Locate the cell with the specified text and output its (x, y) center coordinate. 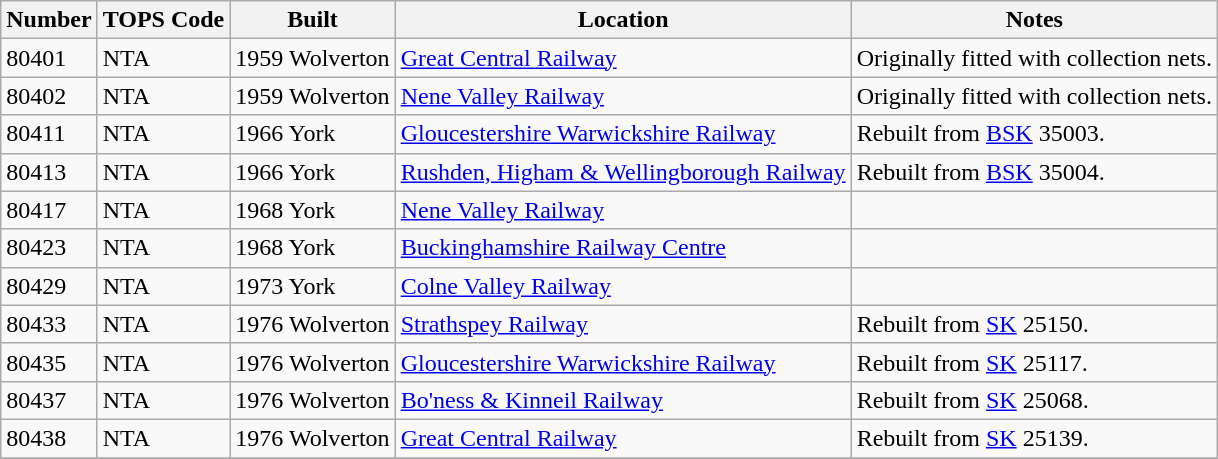
80429 (49, 286)
80417 (49, 210)
Rebuilt from BSK 35004. (1034, 172)
Colne Valley Railway (623, 286)
80433 (49, 324)
Built (312, 20)
Rushden, Higham & Wellingborough Railway (623, 172)
Rebuilt from SK 25139. (1034, 438)
Location (623, 20)
80411 (49, 134)
Bo'ness & Kinneil Railway (623, 400)
Rebuilt from SK 25117. (1034, 362)
Buckinghamshire Railway Centre (623, 248)
80438 (49, 438)
Notes (1034, 20)
Rebuilt from BSK 35003. (1034, 134)
Number (49, 20)
TOPS Code (164, 20)
Rebuilt from SK 25068. (1034, 400)
80435 (49, 362)
Strathspey Railway (623, 324)
80413 (49, 172)
1973 York (312, 286)
Rebuilt from SK 25150. (1034, 324)
80423 (49, 248)
80437 (49, 400)
80402 (49, 96)
80401 (49, 58)
